Scan for the cell matching the given text and deliver its [x, y] coordinate at center. 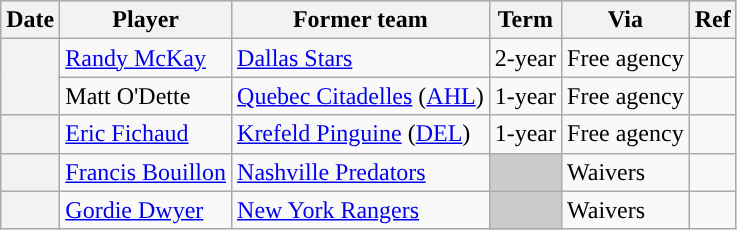
Term [525, 20]
New York Rangers [361, 210]
Matt O'Dette [146, 96]
Former team [361, 20]
Quebec Citadelles (AHL) [361, 96]
Randy McKay [146, 58]
Ref [712, 20]
Date [30, 20]
Krefeld Pinguine (DEL) [361, 134]
Gordie Dwyer [146, 210]
Player [146, 20]
Francis Bouillon [146, 172]
Nashville Predators [361, 172]
2-year [525, 58]
Via [626, 20]
Dallas Stars [361, 58]
Eric Fichaud [146, 134]
